Return (X, Y) of the center of cell containing provided text 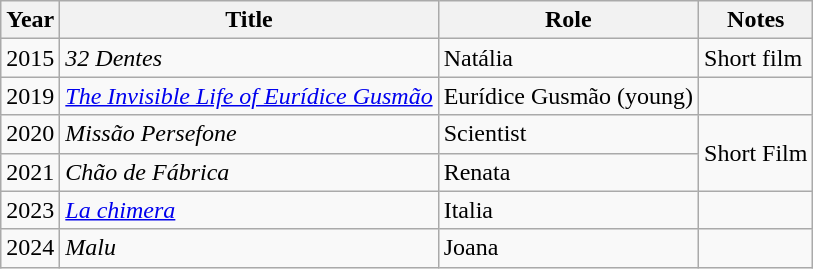
Italia (568, 210)
Malu (249, 248)
2023 (30, 210)
Short film (756, 58)
Renata (568, 172)
Year (30, 20)
Title (249, 20)
2020 (30, 134)
Joana (568, 248)
Chão de Fábrica (249, 172)
2024 (30, 248)
32 Dentes (249, 58)
Role (568, 20)
2019 (30, 96)
2015 (30, 58)
Notes (756, 20)
The Invisible Life of Eurídice Gusmão (249, 96)
2021 (30, 172)
La chimera (249, 210)
Eurídice Gusmão (young) (568, 96)
Natália (568, 58)
Scientist (568, 134)
Short Film (756, 153)
Missão Persefone (249, 134)
